Output the [X, Y] coordinate of the center of the cell containing the given text.  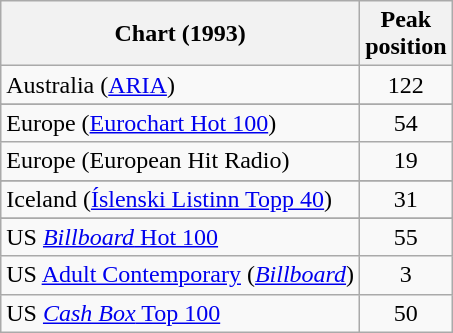
55 [406, 237]
Iceland (Íslenski Listinn Topp 40) [180, 199]
Chart (1993) [180, 34]
19 [406, 161]
Europe (Eurochart Hot 100) [180, 123]
50 [406, 313]
US Billboard Hot 100 [180, 237]
122 [406, 85]
Europe (European Hit Radio) [180, 161]
Peakposition [406, 34]
Australia (ARIA) [180, 85]
54 [406, 123]
3 [406, 275]
31 [406, 199]
US Adult Contemporary (Billboard) [180, 275]
US Cash Box Top 100 [180, 313]
